Capture the cell that displays the provided text and extract its (X, Y) central coordinate. 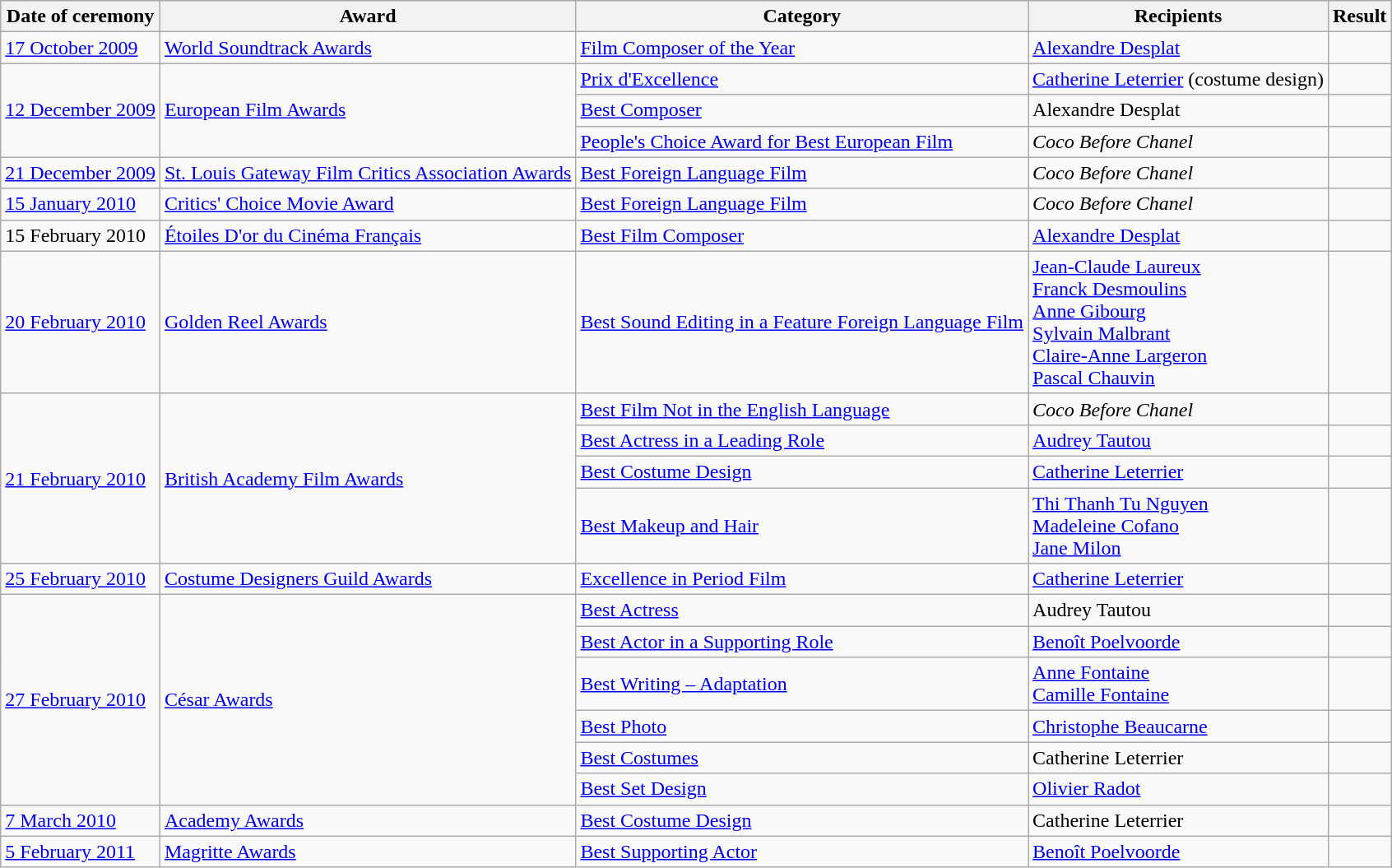
7 March 2010 (81, 820)
15 January 2010 (81, 204)
Best Costumes (802, 758)
European Film Awards (368, 110)
World Soundtrack Awards (368, 48)
Thi Thanh Tu Nguyen Madeleine Cofano Jane Milon (1178, 525)
Recipients (1178, 16)
Category (802, 16)
Prix d'Excellence (802, 79)
Film Composer of the Year (802, 48)
15 February 2010 (81, 235)
Award (368, 16)
12 December 2009 (81, 110)
21 February 2010 (81, 478)
Best Makeup and Hair (802, 525)
Best Film Not in the English Language (802, 409)
Best Sound Editing in a Feature Foreign Language Film (802, 323)
Costume Designers Guild Awards (368, 579)
27 February 2010 (81, 699)
21 December 2009 (81, 173)
Excellence in Period Film (802, 579)
Golden Reel Awards (368, 323)
Academy Awards (368, 820)
Anne FontaineCamille Fontaine (1178, 685)
Best Actress (802, 610)
Critics' Choice Movie Award (368, 204)
César Awards (368, 699)
Best Supporting Actor (802, 852)
Christophe Beaucarne (1178, 726)
Best Composer (802, 110)
Best Actress in a Leading Role (802, 440)
Best Photo (802, 726)
St. Louis Gateway Film Critics Association Awards (368, 173)
Best Set Design (802, 789)
Étoiles D'or du Cinéma Français (368, 235)
Best Film Composer (802, 235)
British Academy Film Awards (368, 478)
Catherine Leterrier (costume design) (1178, 79)
17 October 2009 (81, 48)
5 February 2011 (81, 852)
People's Choice Award for Best European Film (802, 142)
Date of ceremony (81, 16)
Jean-Claude Laureux Franck Desmoulins Anne Gibourg Sylvain Malbrant Claire-Anne Largeron Pascal Chauvin (1178, 323)
Best Writing – Adaptation (802, 685)
Olivier Radot (1178, 789)
Magritte Awards (368, 852)
20 February 2010 (81, 323)
Best Actor in a Supporting Role (802, 642)
Result (1359, 16)
25 February 2010 (81, 579)
